Capture the cell that displays the provided text and extract its (x, y) central coordinate. 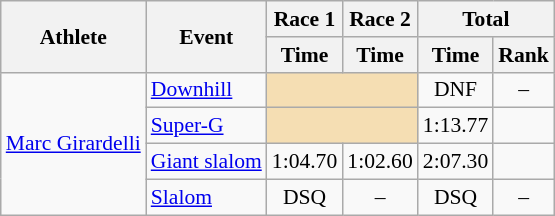
2:07.30 (456, 162)
1:02.60 (380, 162)
Rank (524, 55)
Race 1 (304, 19)
1:04.70 (304, 162)
Super-G (206, 126)
Slalom (206, 197)
Race 2 (380, 19)
Event (206, 36)
Athlete (74, 36)
Giant slalom (206, 162)
Downhill (206, 90)
Marc Girardelli (74, 143)
Total (486, 19)
DNF (456, 90)
1:13.77 (456, 126)
